Identify which cell holds the provided text, then report its [X, Y] central coordinate. 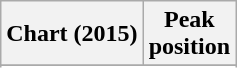
Chart (2015) [72, 34]
Peakposition [189, 34]
